Scan for the cell matching the given text and deliver its (X, Y) coordinate at center. 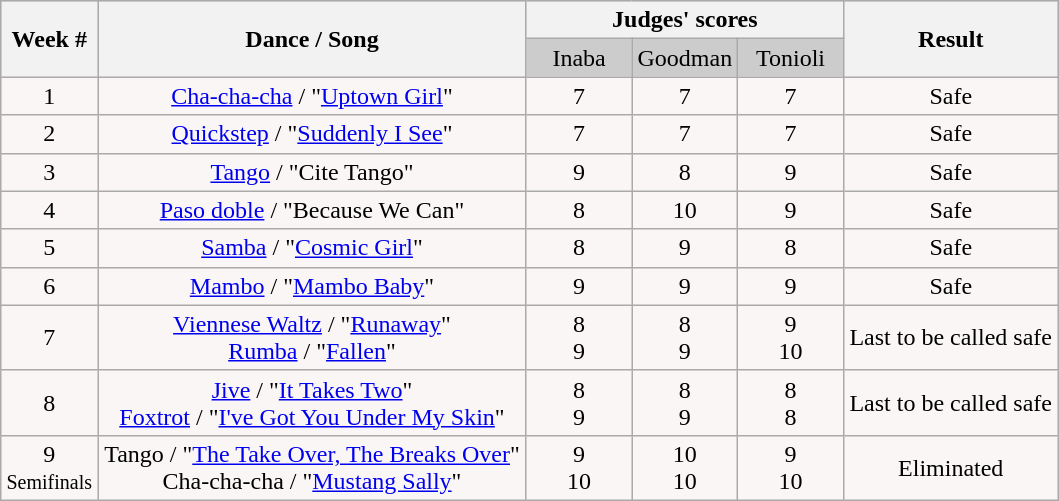
Goodman (685, 58)
10 (685, 210)
Eliminated (950, 468)
Dance / Song (312, 39)
Tango / "The Take Over, The Breaks Over"Cha-cha-cha / "Mustang Sally" (312, 468)
Paso doble / "Because We Can" (312, 210)
Tonioli (791, 58)
6 (50, 286)
4 (50, 210)
Judges' scores (684, 20)
3 (50, 172)
1010 (685, 468)
Samba / "Cosmic Girl" (312, 248)
Tango / "Cite Tango" (312, 172)
Cha-cha-cha / "Uptown Girl" (312, 96)
5 (50, 248)
Viennese Waltz / "Runaway"Rumba / "Fallen" (312, 338)
Inaba (579, 58)
Week # (50, 39)
Jive / "It Takes Two"Foxtrot / "I've Got You Under My Skin" (312, 402)
9Semifinals (50, 468)
2 (50, 134)
88 (791, 402)
Mambo / "Mambo Baby" (312, 286)
Quickstep / "Suddenly I See" (312, 134)
Result (950, 39)
1 (50, 96)
